Provide the [x, y] coordinate of the cell's center where the given text is located.  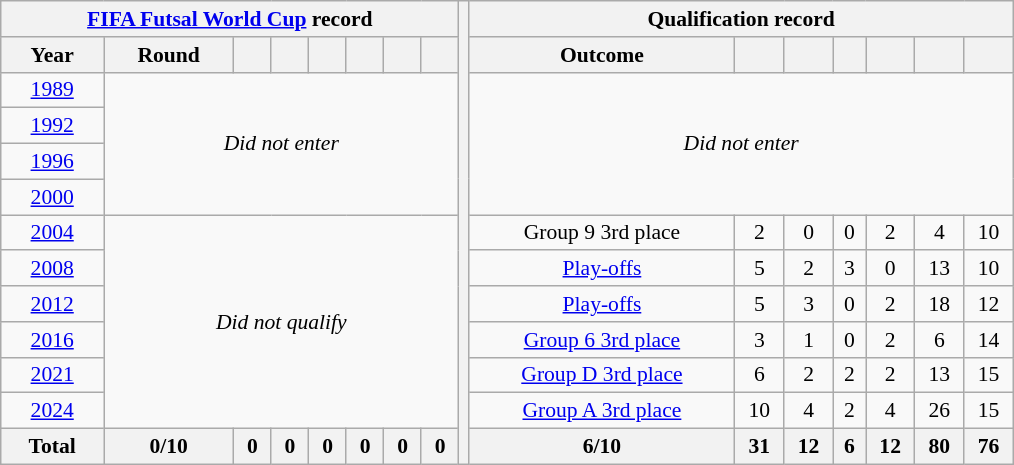
26 [940, 411]
0/10 [169, 447]
6/10 [602, 447]
2012 [52, 304]
Total [52, 447]
2004 [52, 233]
1989 [52, 90]
FIFA Futsal World Cup record [230, 19]
76 [988, 447]
Round [169, 55]
Group 9 3rd place [602, 233]
Did not qualify [282, 322]
31 [760, 447]
2008 [52, 269]
2016 [52, 340]
2021 [52, 375]
Qualification record [741, 19]
Group A 3rd place [602, 411]
Group D 3rd place [602, 375]
2024 [52, 411]
Outcome [602, 55]
Year [52, 55]
18 [940, 304]
1996 [52, 162]
Group 6 3rd place [602, 340]
1992 [52, 126]
80 [940, 447]
2000 [52, 197]
14 [988, 340]
1 [808, 340]
